From the cell containing the given text, extract its center point as (x, y) coordinate. 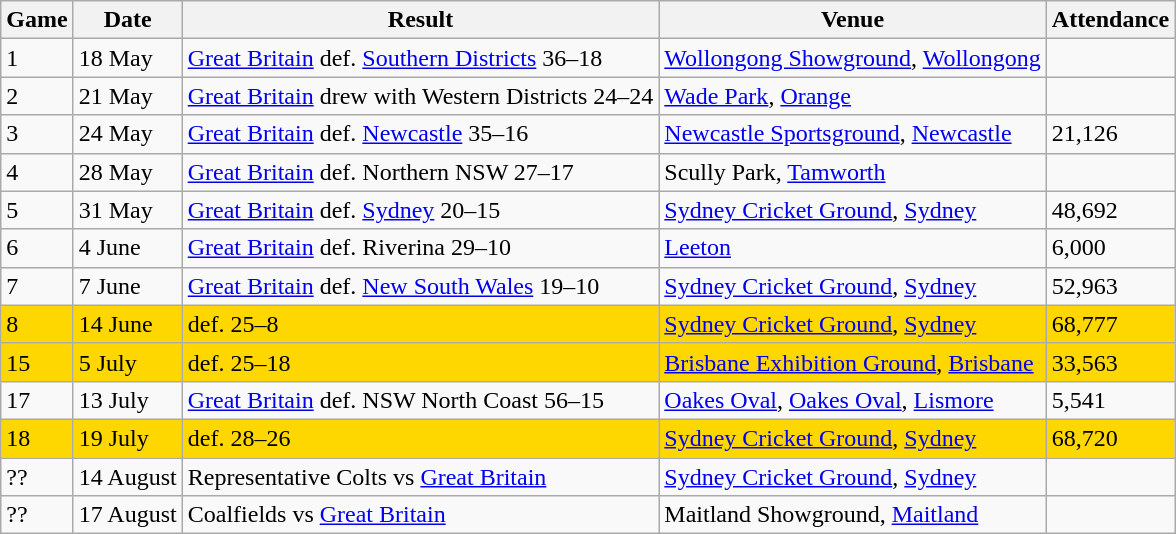
5 July (128, 362)
14 June (128, 324)
Great Britain def. Southern Districts 36–18 (420, 58)
33,563 (1110, 362)
52,963 (1110, 286)
def. 28–26 (420, 438)
17 August (128, 515)
6 (37, 248)
Coalfields vs Great Britain (420, 515)
2 (37, 96)
Result (420, 20)
Great Britain def. Newcastle 35–16 (420, 134)
4 (37, 172)
6,000 (1110, 248)
24 May (128, 134)
48,692 (1110, 210)
18 May (128, 58)
5 (37, 210)
5,541 (1110, 400)
Venue (852, 20)
def. 25–18 (420, 362)
8 (37, 324)
28 May (128, 172)
Great Britain def. Sydney 20–15 (420, 210)
Great Britain def. NSW North Coast 56–15 (420, 400)
7 (37, 286)
Wollongong Showground, Wollongong (852, 58)
Brisbane Exhibition Ground, Brisbane (852, 362)
Leeton (852, 248)
Maitland Showground, Maitland (852, 515)
68,720 (1110, 438)
3 (37, 134)
21,126 (1110, 134)
31 May (128, 210)
21 May (128, 96)
4 June (128, 248)
Great Britain def. Riverina 29–10 (420, 248)
15 (37, 362)
Oakes Oval, Oakes Oval, Lismore (852, 400)
19 July (128, 438)
Great Britain drew with Western Districts 24–24 (420, 96)
Date (128, 20)
13 July (128, 400)
Newcastle Sportsground, Newcastle (852, 134)
Attendance (1110, 20)
68,777 (1110, 324)
Game (37, 20)
Representative Colts vs Great Britain (420, 477)
Scully Park, Tamworth (852, 172)
1 (37, 58)
def. 25–8 (420, 324)
14 August (128, 477)
Great Britain def. Northern NSW 27–17 (420, 172)
7 June (128, 286)
18 (37, 438)
Wade Park, Orange (852, 96)
17 (37, 400)
Great Britain def. New South Wales 19–10 (420, 286)
